Search for the cell housing the specified text and yield its (x, y) center coordinate. 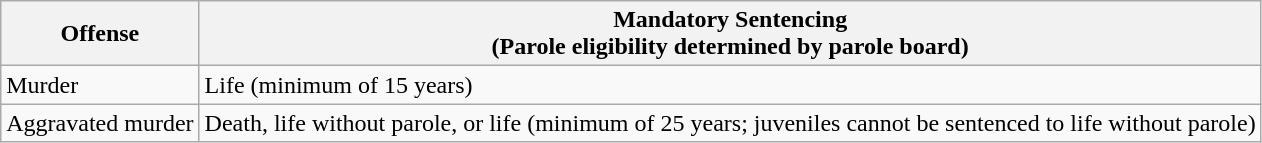
Life (minimum of 15 years) (730, 85)
Murder (100, 85)
Offense (100, 34)
Death, life without parole, or life (minimum of 25 years; juveniles cannot be sentenced to life without parole) (730, 123)
Aggravated murder (100, 123)
Mandatory Sentencing(Parole eligibility determined by parole board) (730, 34)
